From the cell containing the given text, extract its center point as (X, Y) coordinate. 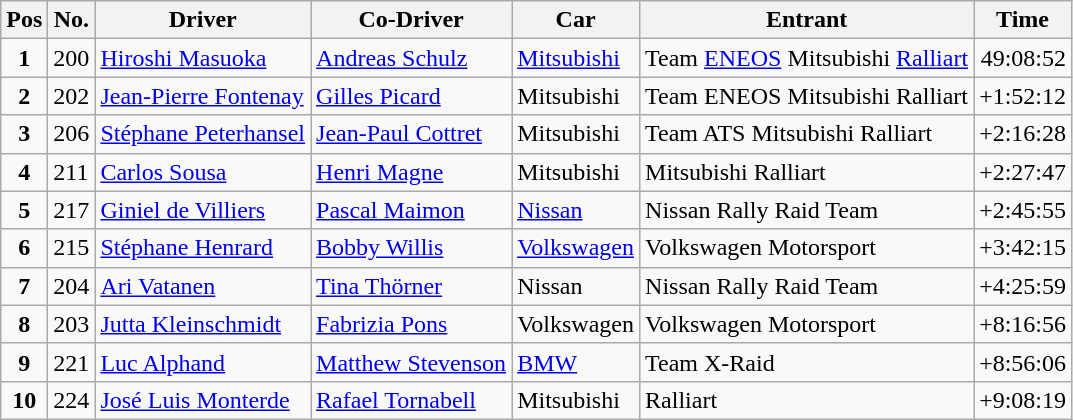
211 (72, 172)
Ari Vatanen (203, 286)
49:08:52 (1023, 58)
BMW (576, 362)
203 (72, 324)
206 (72, 134)
3 (24, 134)
Carlos Sousa (203, 172)
Stéphane Henrard (203, 248)
2 (24, 96)
Ralliart (807, 400)
Pos (24, 20)
10 (24, 400)
Hiroshi Masuoka (203, 58)
+8:56:06 (1023, 362)
+3:42:15 (1023, 248)
Luc Alphand (203, 362)
+4:25:59 (1023, 286)
+2:16:28 (1023, 134)
José Luis Monterde (203, 400)
Pascal Maimon (412, 210)
221 (72, 362)
Rafael Tornabell (412, 400)
Giniel de Villiers (203, 210)
Time (1023, 20)
Car (576, 20)
Fabrizia Pons (412, 324)
Stéphane Peterhansel (203, 134)
224 (72, 400)
Jutta Kleinschmidt (203, 324)
Matthew Stevenson (412, 362)
8 (24, 324)
1 (24, 58)
204 (72, 286)
+2:27:47 (1023, 172)
5 (24, 210)
+9:08:19 (1023, 400)
202 (72, 96)
Gilles Picard (412, 96)
200 (72, 58)
Team ATS Mitsubishi Ralliart (807, 134)
Team X-Raid (807, 362)
Jean-Paul Cottret (412, 134)
No. (72, 20)
7 (24, 286)
+2:45:55 (1023, 210)
Driver (203, 20)
Andreas Schulz (412, 58)
Co-Driver (412, 20)
+1:52:12 (1023, 96)
6 (24, 248)
Bobby Willis (412, 248)
Mitsubishi Ralliart (807, 172)
217 (72, 210)
4 (24, 172)
Jean-Pierre Fontenay (203, 96)
+8:16:56 (1023, 324)
215 (72, 248)
Entrant (807, 20)
9 (24, 362)
Henri Magne (412, 172)
Tina Thörner (412, 286)
